For the text-containing cell, return its midpoint in [X, Y] coordinate format. 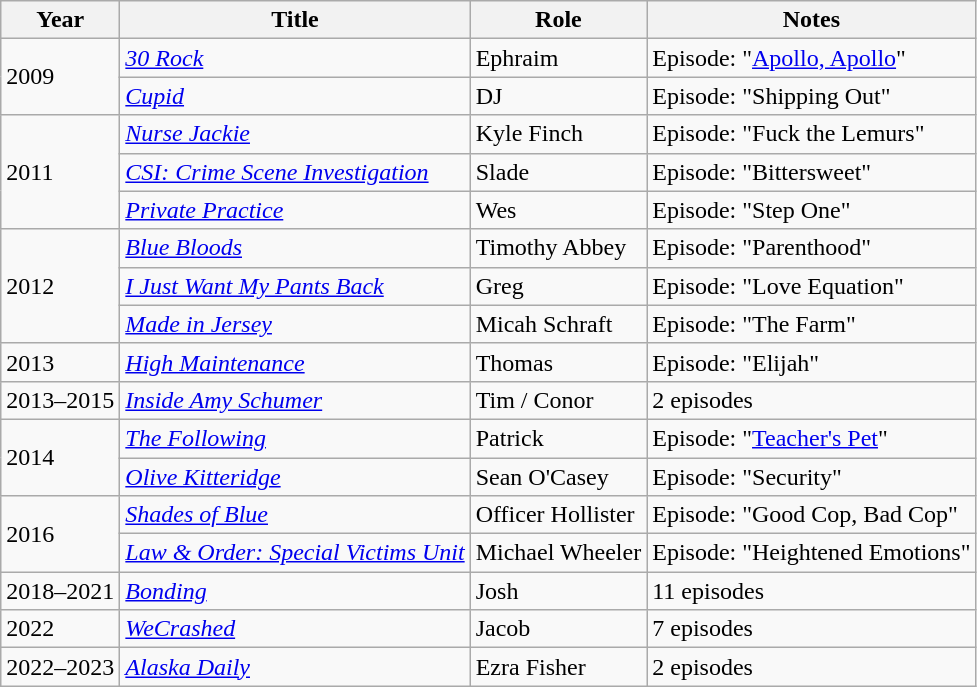
DJ [558, 96]
Nurse Jackie [295, 134]
Episode: "Elijah" [812, 362]
2011 [60, 172]
Cupid [295, 96]
The Following [295, 438]
Micah Schraft [558, 324]
Episode: "Security" [812, 477]
Officer Hollister [558, 515]
30 Rock [295, 58]
Shades of Blue [295, 515]
Bonding [295, 591]
Episode: "Bittersweet" [812, 172]
Ephraim [558, 58]
Role [558, 20]
2013–2015 [60, 400]
Blue Bloods [295, 248]
Notes [812, 20]
I Just Want My Pants Back [295, 286]
2022–2023 [60, 667]
Jacob [558, 629]
Episode: "Fuck the Lemurs" [812, 134]
Year [60, 20]
Episode: "Heightened Emotions" [812, 553]
Episode: "Good Cop, Bad Cop" [812, 515]
Episode: "Step One" [812, 210]
High Maintenance [295, 362]
Sean O'Casey [558, 477]
Law & Order: Special Victims Unit [295, 553]
Inside Amy Schumer [295, 400]
CSI: Crime Scene Investigation [295, 172]
2013 [60, 362]
2022 [60, 629]
Private Practice [295, 210]
Episode: "Teacher's Pet" [812, 438]
Thomas [558, 362]
Tim / Conor [558, 400]
Patrick [558, 438]
Josh [558, 591]
2014 [60, 457]
Wes [558, 210]
Episode: "Love Equation" [812, 286]
7 episodes [812, 629]
Timothy Abbey [558, 248]
Episode: "Parenthood" [812, 248]
11 episodes [812, 591]
Slade [558, 172]
Episode: "Apollo, Apollo" [812, 58]
Ezra Fisher [558, 667]
Title [295, 20]
2018–2021 [60, 591]
2016 [60, 534]
2009 [60, 77]
Made in Jersey [295, 324]
Greg [558, 286]
Episode: "The Farm" [812, 324]
2012 [60, 286]
Michael Wheeler [558, 553]
Episode: "Shipping Out" [812, 96]
Kyle Finch [558, 134]
WeCrashed [295, 629]
Olive Kitteridge [295, 477]
Alaska Daily [295, 667]
